Scan for the cell matching the given text and deliver its (X, Y) coordinate at center. 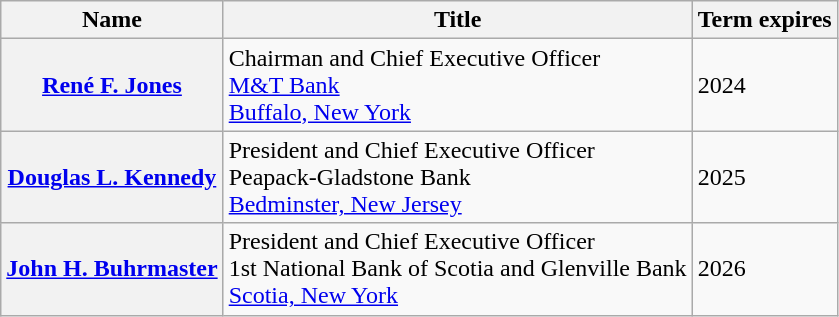
Title (458, 20)
2026 (764, 269)
2025 (764, 177)
Chairman and Chief Executive OfficerM&T BankBuffalo, New York (458, 85)
President and Chief Executive Officer1st National Bank of Scotia and Glenville BankScotia, New York (458, 269)
John H. Buhrmaster (112, 269)
Name (112, 20)
President and Chief Executive OfficerPeapack-Gladstone BankBedminster, New Jersey (458, 177)
Term expires (764, 20)
René F. Jones (112, 85)
2024 (764, 85)
Douglas L. Kennedy (112, 177)
